Return (X, Y) of the center of cell containing provided text 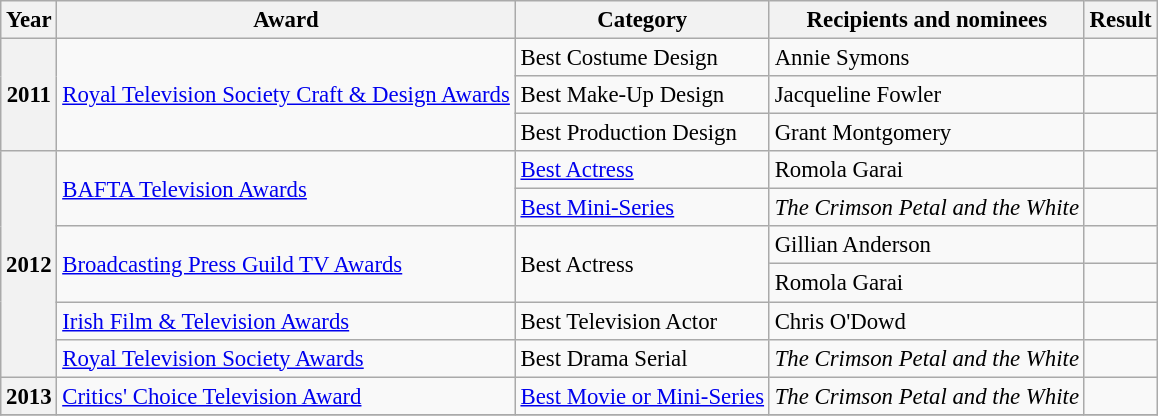
Irish Film & Television Awards (286, 321)
Recipients and nominees (926, 20)
Best Production Design (642, 133)
2012 (29, 264)
Royal Television Society Craft & Design Awards (286, 96)
Year (29, 20)
Best Costume Design (642, 58)
Chris O'Dowd (926, 321)
Award (286, 20)
Critics' Choice Television Award (286, 396)
2013 (29, 396)
Best Television Actor (642, 321)
Jacqueline Fowler (926, 95)
Royal Television Society Awards (286, 358)
Result (1120, 20)
2011 (29, 96)
Category (642, 20)
BAFTA Television Awards (286, 188)
Grant Montgomery (926, 133)
Best Drama Serial (642, 358)
Annie Symons (926, 58)
Best Mini-Series (642, 208)
Broadcasting Press Guild TV Awards (286, 264)
Gillian Anderson (926, 245)
Best Make-Up Design (642, 95)
Best Movie or Mini-Series (642, 396)
